Extract the (x, y) coordinate from the center of the cell holding the provided text.  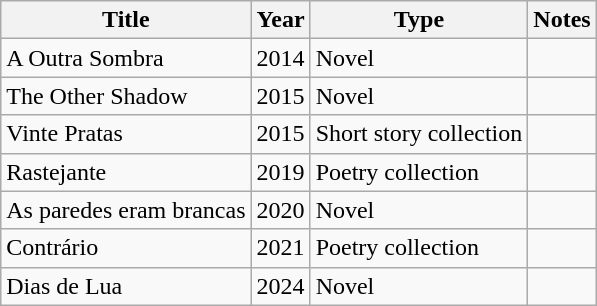
2014 (280, 58)
Year (280, 20)
Vinte Pratas (126, 134)
2020 (280, 210)
2021 (280, 248)
2019 (280, 172)
Dias de Lua (126, 286)
As paredes eram brancas (126, 210)
Title (126, 20)
Short story collection (419, 134)
A Outra Sombra (126, 58)
The Other Shadow (126, 96)
Notes (562, 20)
Rastejante (126, 172)
Type (419, 20)
Contrário (126, 248)
2024 (280, 286)
